Provide the (X, Y) coordinate of the cell's center where the given text is located.  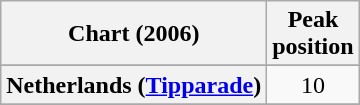
Netherlands (Tipparade) (134, 85)
10 (313, 85)
Peakposition (313, 34)
Chart (2006) (134, 34)
